For the text-containing cell, return its midpoint in [x, y] coordinate format. 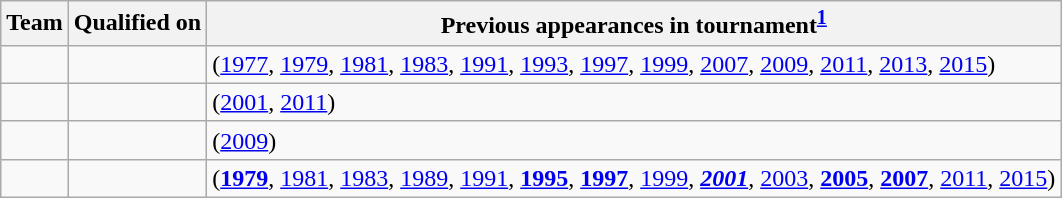
Team [35, 24]
(1977, 1979, 1981, 1983, 1991, 1993, 1997, 1999, 2007, 2009, 2011, 2013, 2015) [634, 64]
(2001, 2011) [634, 102]
(1979, 1981, 1983, 1989, 1991, 1995, 1997, 1999, 2001, 2003, 2005, 2007, 2011, 2015) [634, 178]
Previous appearances in tournament1 [634, 24]
Qualified on [137, 24]
(2009) [634, 140]
